Capture the cell that displays the provided text and extract its [x, y] central coordinate. 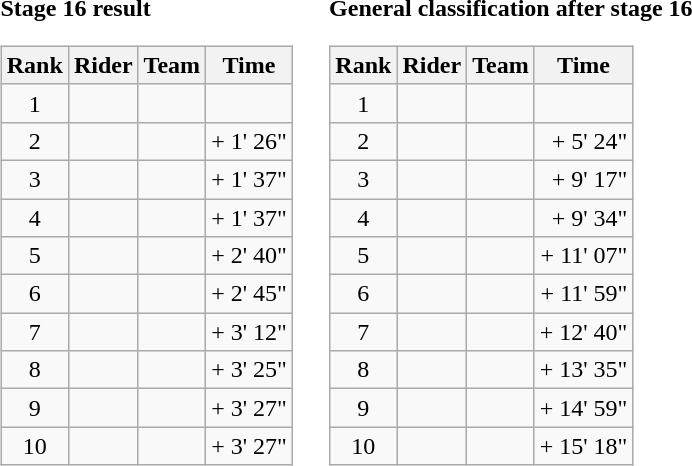
+ 11' 07" [584, 256]
+ 15' 18" [584, 446]
+ 3' 12" [250, 332]
+ 9' 34" [584, 217]
+ 2' 45" [250, 294]
+ 13' 35" [584, 370]
+ 12' 40" [584, 332]
+ 5' 24" [584, 141]
+ 14' 59" [584, 408]
+ 2' 40" [250, 256]
+ 9' 17" [584, 179]
+ 11' 59" [584, 294]
+ 1' 26" [250, 141]
+ 3' 25" [250, 370]
